Return the [X, Y] coordinate for the center point of the cell that contains the specified text.  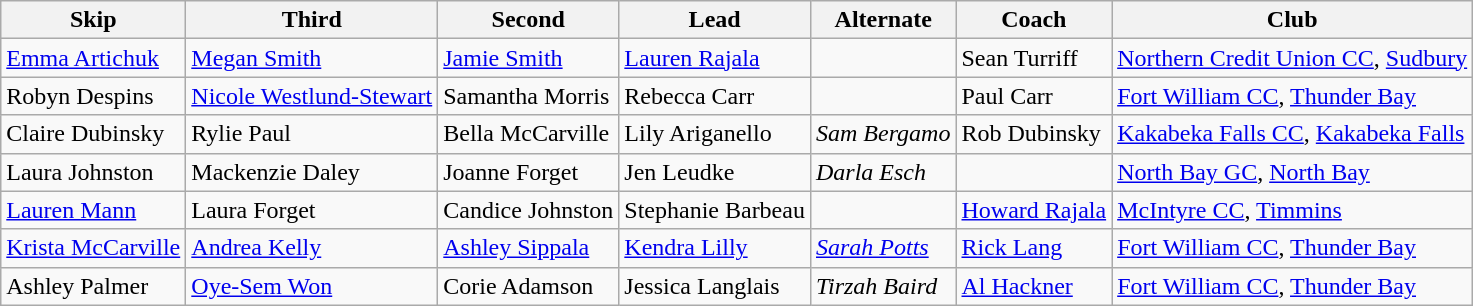
Jessica Langlais [715, 286]
Northern Credit Union CC, Sudbury [1292, 58]
Darla Esch [883, 172]
McIntyre CC, Timmins [1292, 210]
Claire Dubinsky [94, 134]
Paul Carr [1034, 96]
Al Hackner [1034, 286]
Lauren Mann [94, 210]
Ashley Palmer [94, 286]
Bella McCarville [528, 134]
Lauren Rajala [715, 58]
Megan Smith [312, 58]
Third [312, 20]
Second [528, 20]
Skip [94, 20]
Lead [715, 20]
Sean Turriff [1034, 58]
Alternate [883, 20]
Oye-Sem Won [312, 286]
Rick Lang [1034, 248]
Lily Ariganello [715, 134]
Howard Rajala [1034, 210]
Emma Artichuk [94, 58]
Mackenzie Daley [312, 172]
Laura Forget [312, 210]
Sarah Potts [883, 248]
Jen Leudke [715, 172]
Coach [1034, 20]
Candice Johnston [528, 210]
Tirzah Baird [883, 286]
Kakabeka Falls CC, Kakabeka Falls [1292, 134]
Rebecca Carr [715, 96]
Jamie Smith [528, 58]
Nicole Westlund-Stewart [312, 96]
Samantha Morris [528, 96]
Rylie Paul [312, 134]
Sam Bergamo [883, 134]
Andrea Kelly [312, 248]
Laura Johnston [94, 172]
Joanne Forget [528, 172]
Stephanie Barbeau [715, 210]
Kendra Lilly [715, 248]
North Bay GC, North Bay [1292, 172]
Corie Adamson [528, 286]
Rob Dubinsky [1034, 134]
Ashley Sippala [528, 248]
Club [1292, 20]
Robyn Despins [94, 96]
Krista McCarville [94, 248]
